From the cell containing the given text, extract its center point as (x, y) coordinate. 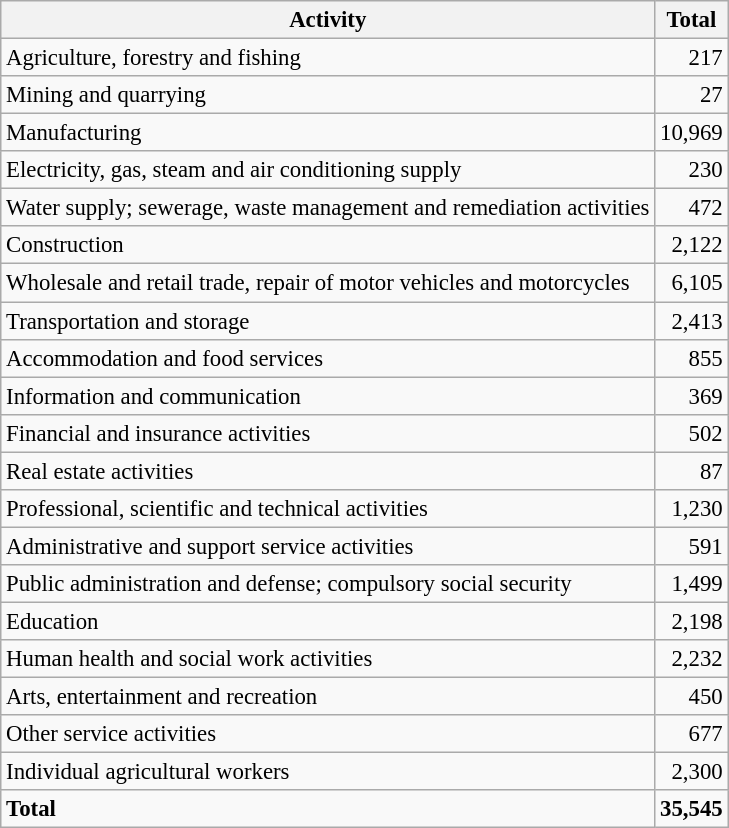
2,232 (692, 659)
Other service activities (328, 734)
472 (692, 208)
217 (692, 58)
6,105 (692, 283)
Information and communication (328, 396)
230 (692, 170)
Water supply; sewerage, waste management and remediation activities (328, 208)
591 (692, 546)
2,413 (692, 321)
Education (328, 621)
87 (692, 471)
10,969 (692, 133)
35,545 (692, 809)
Transportation and storage (328, 321)
Manufacturing (328, 133)
Human health and social work activities (328, 659)
Construction (328, 245)
Real estate activities (328, 471)
2,198 (692, 621)
Electricity, gas, steam and air conditioning supply (328, 170)
27 (692, 95)
677 (692, 734)
Financial and insurance activities (328, 433)
Activity (328, 20)
Professional, scientific and technical activities (328, 509)
Individual agricultural workers (328, 772)
Administrative and support service activities (328, 546)
Wholesale and retail trade, repair of motor vehicles and motorcycles (328, 283)
Mining and quarrying (328, 95)
Agriculture, forestry and fishing (328, 58)
450 (692, 697)
855 (692, 358)
502 (692, 433)
2,300 (692, 772)
Accommodation and food services (328, 358)
1,499 (692, 584)
Arts, entertainment and recreation (328, 697)
Public administration and defense; compulsory social security (328, 584)
2,122 (692, 245)
369 (692, 396)
1,230 (692, 509)
